Pinpoint the cell where the given text exists, returning its (x, y) midpoint coordinate. 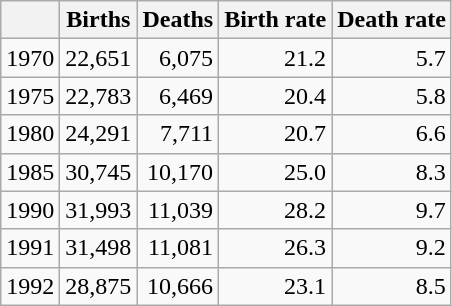
6,469 (178, 96)
20.4 (276, 96)
24,291 (98, 134)
22,783 (98, 96)
7,711 (178, 134)
Deaths (178, 20)
1975 (30, 96)
11,081 (178, 248)
6.6 (392, 134)
26.3 (276, 248)
10,666 (178, 286)
1985 (30, 172)
5.8 (392, 96)
8.5 (392, 286)
1992 (30, 286)
22,651 (98, 58)
25.0 (276, 172)
10,170 (178, 172)
21.2 (276, 58)
20.7 (276, 134)
31,993 (98, 210)
9.7 (392, 210)
8.3 (392, 172)
1970 (30, 58)
1980 (30, 134)
6,075 (178, 58)
5.7 (392, 58)
Births (98, 20)
11,039 (178, 210)
Death rate (392, 20)
28.2 (276, 210)
Birth rate (276, 20)
1991 (30, 248)
23.1 (276, 286)
30,745 (98, 172)
9.2 (392, 248)
28,875 (98, 286)
1990 (30, 210)
31,498 (98, 248)
